Extract the (x, y) coordinate from the center of the cell holding the provided text.  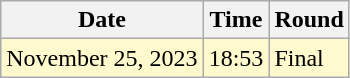
Round (309, 20)
November 25, 2023 (102, 58)
Final (309, 58)
18:53 (236, 58)
Time (236, 20)
Date (102, 20)
